Return the [X, Y] coordinate for the center point of the cell that contains the specified text.  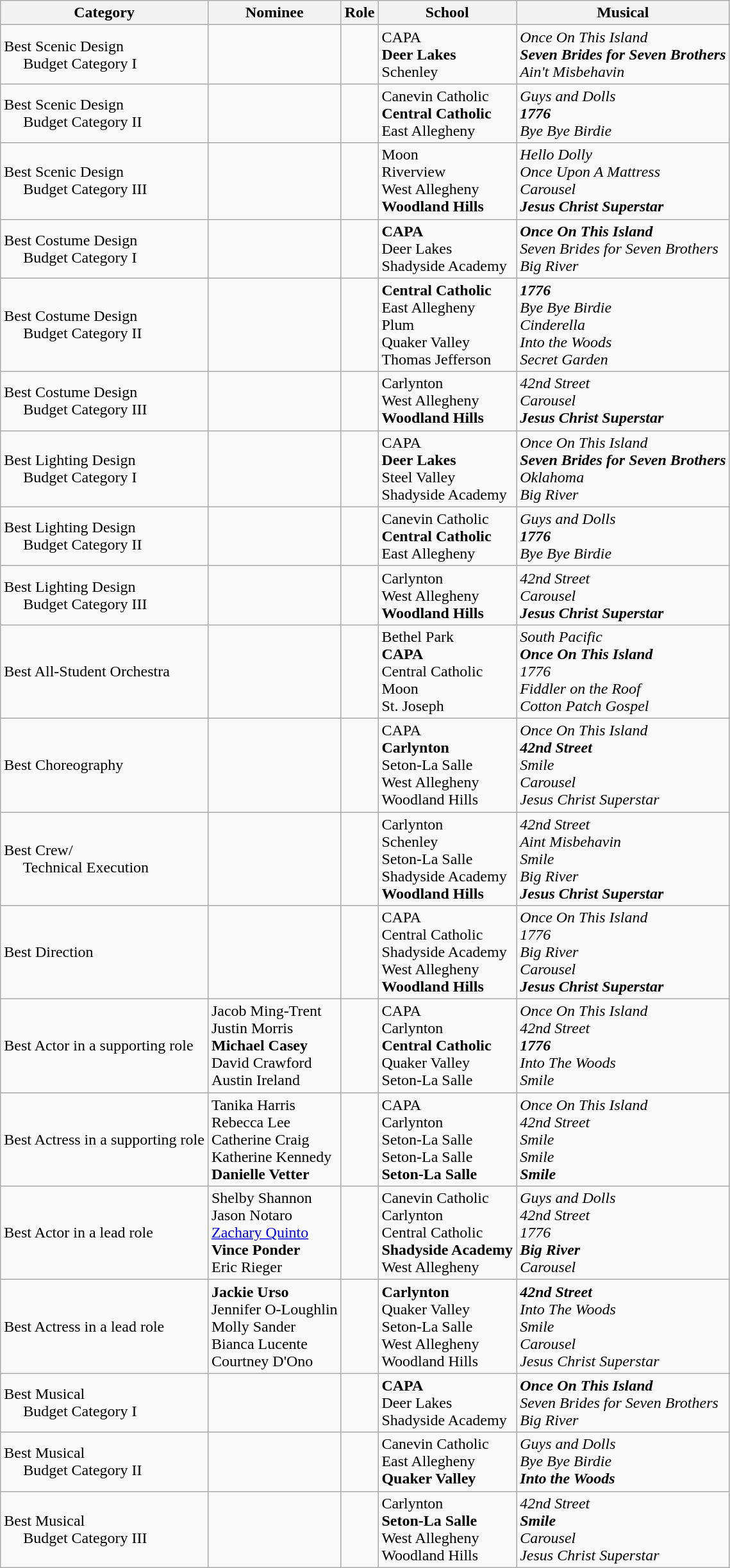
Role [360, 13]
Best Scenic Design Budget Category I [104, 54]
Best Scenic Design Budget Category III [104, 181]
CarlyntonSeton-La SalleWest AlleghenyWoodland Hills [447, 1530]
South PacificOnce On This Island1776Fiddler on the RoofCotton Patch Gospel [623, 671]
Best Crew/ Technical Execution [104, 859]
CarlyntonQuaker ValleySeton-La SalleWest AlleghenyWoodland Hills [447, 1327]
Once On This IslandSeven Brides for Seven BrothersAin't Misbehavin [623, 54]
Once On This Island1776Big RiverCarouselJesus Christ Superstar [623, 952]
CAPADeer LakesSchenley [447, 54]
Best Actor in a lead role [104, 1233]
Once On This Island42nd StreetSmileCarouselJesus Christ Superstar [623, 765]
CAPACarlyntonSeton-La SalleWest AlleghenyWoodland Hills [447, 765]
CarlyntonSchenleySeton-La SalleShadyside AcademyWoodland Hills [447, 859]
Canevin CatholicCarlyntonCentral CatholicShadyside AcademyWest Allegheny [447, 1233]
Best Direction [104, 952]
CAPACarlyntonSeton-La SalleSeton-La SalleSeton-La Salle [447, 1139]
Best Actor in a supporting role [104, 1046]
Once On This Island42nd StreetSmileSmileSmile [623, 1139]
CAPACarlyntonCentral CatholicQuaker ValleySeton-La Salle [447, 1046]
Best Actress in a supporting role [104, 1139]
Best Scenic Design Budget Category II [104, 113]
Guys and DollsBye Bye BirdieInto the Woods [623, 1462]
Best Lighting Design Budget Category II [104, 536]
Best Actress in a lead role [104, 1327]
Jackie UrsoJennifer O-LoughlinMolly SanderBianca LucenteCourtney D'Ono [274, 1327]
42nd StreetInto The WoodsSmileCarouselJesus Christ Superstar [623, 1327]
Best Musical Budget Category III [104, 1530]
CAPADeer LakesSteel ValleyShadyside Academy [447, 469]
Central CatholicEast AlleghenyPlumQuaker ValleyThomas Jefferson [447, 325]
Best Choreography [104, 765]
Best Lighting Design Budget Category I [104, 469]
School [447, 13]
Best Costume Design Budget Category III [104, 401]
Once On This Island42nd Street1776Into The WoodsSmile [623, 1046]
Jacob Ming-TrentJustin MorrisMichael CaseyDavid CrawfordAustin Ireland [274, 1046]
Hello DollyOnce Upon A MattressCarouselJesus Christ Superstar [623, 181]
Best Lighting Design Budget Category III [104, 595]
CAPACentral CatholicShadyside AcademyWest AlleghenyWoodland Hills [447, 952]
Once On This IslandSeven Brides for Seven BrothersOklahomaBig River [623, 469]
42nd StreetSmileCarouselJesus Christ Superstar [623, 1530]
Category [104, 13]
Nominee [274, 13]
Tanika HarrisRebecca LeeCatherine CraigKatherine KennedyDanielle Vetter [274, 1139]
Best Musical Budget Category II [104, 1462]
Best All-Student Orchestra [104, 671]
Guys and Dolls42nd Street1776Big RiverCarousel [623, 1233]
Best Costume Design Budget Category I [104, 249]
42nd StreetAint MisbehavinSmileBig RiverJesus Christ Superstar [623, 859]
Best Musical Budget Category I [104, 1403]
Shelby ShannonJason NotaroZachary QuintoVince PonderEric Rieger [274, 1233]
Bethel ParkCAPACentral CatholicMoonSt. Joseph [447, 671]
Musical [623, 13]
1776Bye Bye BirdieCinderellaInto the WoodsSecret Garden [623, 325]
Canevin CatholicEast AlleghenyQuaker Valley [447, 1462]
MoonRiverviewWest AlleghenyWoodland Hills [447, 181]
Best Costume Design Budget Category II [104, 325]
